Capture the cell that displays the provided text and extract its [x, y] central coordinate. 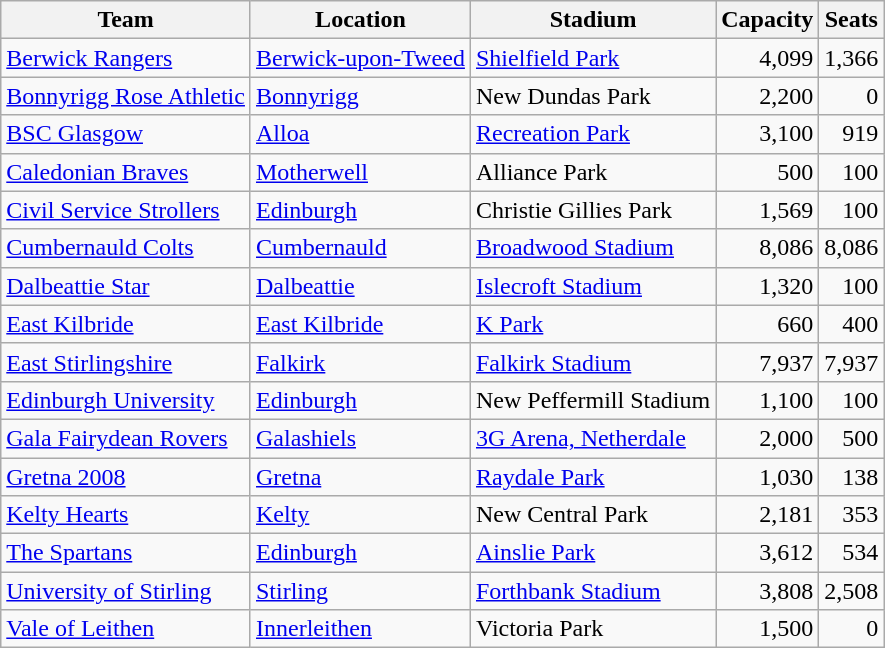
Raydale Park [592, 477]
Victoria Park [592, 629]
BSC Glasgow [126, 134]
1,100 [768, 400]
Caledonian Braves [126, 172]
Dalbeattie [360, 286]
3,612 [768, 553]
Berwick-upon-Tweed [360, 58]
Shielfield Park [592, 58]
Cumbernauld Colts [126, 248]
Berwick Rangers [126, 58]
Civil Service Strollers [126, 210]
East Stirlingshire [126, 362]
New Peffermill Stadium [592, 400]
2,200 [768, 96]
Team [126, 20]
534 [852, 553]
Seats [852, 20]
The Spartans [126, 553]
3,808 [768, 591]
919 [852, 134]
Location [360, 20]
Dalbeattie Star [126, 286]
2,000 [768, 438]
Innerleithen [360, 629]
Kelty [360, 515]
New Dundas Park [592, 96]
Motherwell [360, 172]
Capacity [768, 20]
Stadium [592, 20]
Gala Fairydean Rovers [126, 438]
Ainslie Park [592, 553]
353 [852, 515]
Kelty Hearts [126, 515]
138 [852, 477]
Alliance Park [592, 172]
Cumbernauld [360, 248]
University of Stirling [126, 591]
Stirling [360, 591]
1,030 [768, 477]
Falkirk [360, 362]
4,099 [768, 58]
1,320 [768, 286]
Islecroft Stadium [592, 286]
Galashiels [360, 438]
3G Arena, Netherdale [592, 438]
K Park [592, 324]
660 [768, 324]
3,100 [768, 134]
Forthbank Stadium [592, 591]
Gretna [360, 477]
New Central Park [592, 515]
1,569 [768, 210]
Christie Gillies Park [592, 210]
2,181 [768, 515]
Falkirk Stadium [592, 362]
Recreation Park [592, 134]
Vale of Leithen [126, 629]
Bonnyrigg [360, 96]
Alloa [360, 134]
2,508 [852, 591]
Broadwood Stadium [592, 248]
400 [852, 324]
Gretna 2008 [126, 477]
1,366 [852, 58]
Bonnyrigg Rose Athletic [126, 96]
Edinburgh University [126, 400]
1,500 [768, 629]
